Detect which cell encompasses the target text, then output its [x, y] center coordinate. 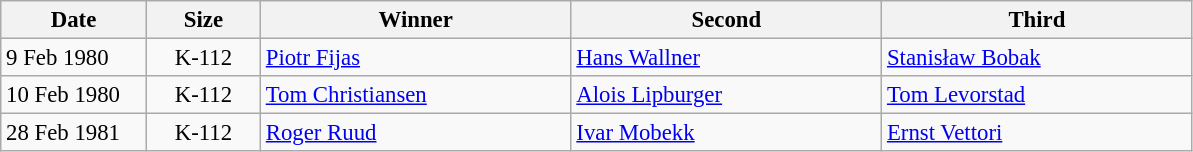
Tom Levorstad [1038, 95]
9 Feb 1980 [74, 58]
10 Feb 1980 [74, 95]
Hans Wallner [726, 58]
Piotr Fijas [416, 58]
Alois Lipburger [726, 95]
Tom Christiansen [416, 95]
28 Feb 1981 [74, 133]
Date [74, 20]
Winner [416, 20]
Ernst Vettori [1038, 133]
Ivar Mobekk [726, 133]
Roger Ruud [416, 133]
Size [203, 20]
Third [1038, 20]
Second [726, 20]
Stanisław Bobak [1038, 58]
